Return (X, Y) of the center of cell containing provided text 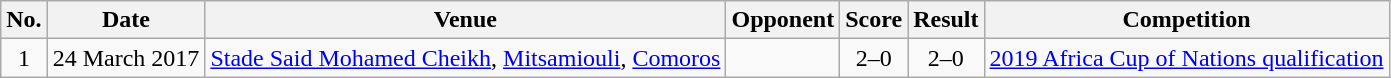
Competition (1186, 20)
Venue (466, 20)
24 March 2017 (126, 58)
1 (24, 58)
Date (126, 20)
Opponent (783, 20)
Score (874, 20)
No. (24, 20)
Result (946, 20)
2019 Africa Cup of Nations qualification (1186, 58)
Stade Said Mohamed Cheikh, Mitsamiouli, Comoros (466, 58)
